Capture the cell that displays the provided text and extract its [x, y] central coordinate. 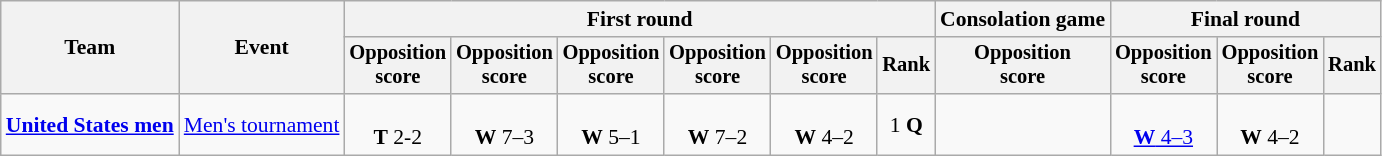
Consolation game [1022, 19]
United States men [90, 124]
W 7–2 [718, 124]
Final round [1246, 19]
1 Q [906, 124]
W 5–1 [612, 124]
Men's tournament [262, 124]
Event [262, 48]
First round [640, 19]
Team [90, 48]
W 4–3 [1164, 124]
W 7–3 [504, 124]
T 2-2 [398, 124]
